Provide the [X, Y] coordinate of the cell's center where the given text is located.  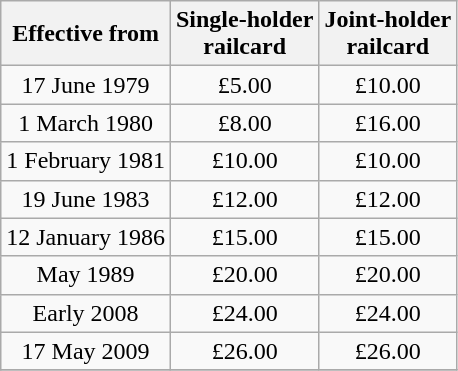
£5.00 [244, 85]
Effective from [86, 34]
17 June 1979 [86, 85]
12 January 1986 [86, 237]
£8.00 [244, 123]
1 February 1981 [86, 161]
17 May 2009 [86, 351]
Joint-holderrailcard [388, 34]
£16.00 [388, 123]
19 June 1983 [86, 199]
Early 2008 [86, 313]
1 March 1980 [86, 123]
May 1989 [86, 275]
Single-holderrailcard [244, 34]
